Search for the cell housing the specified text and yield its (x, y) center coordinate. 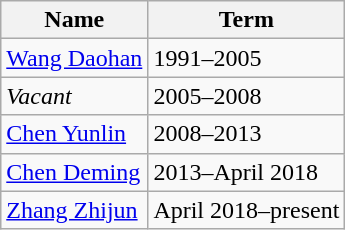
Name (74, 20)
Chen Yunlin (74, 134)
Chen Deming (74, 172)
2008–2013 (246, 134)
Wang Daohan (74, 58)
Term (246, 20)
2005–2008 (246, 96)
Zhang Zhijun (74, 210)
April 2018–present (246, 210)
Vacant (74, 96)
1991–2005 (246, 58)
2013–April 2018 (246, 172)
